Provide the [x, y] coordinate of the cell's center where the given text is located.  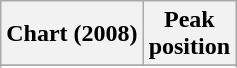
Chart (2008) [72, 34]
Peakposition [189, 34]
